Return the [X, Y] coordinate for the center point of the cell that contains the specified text.  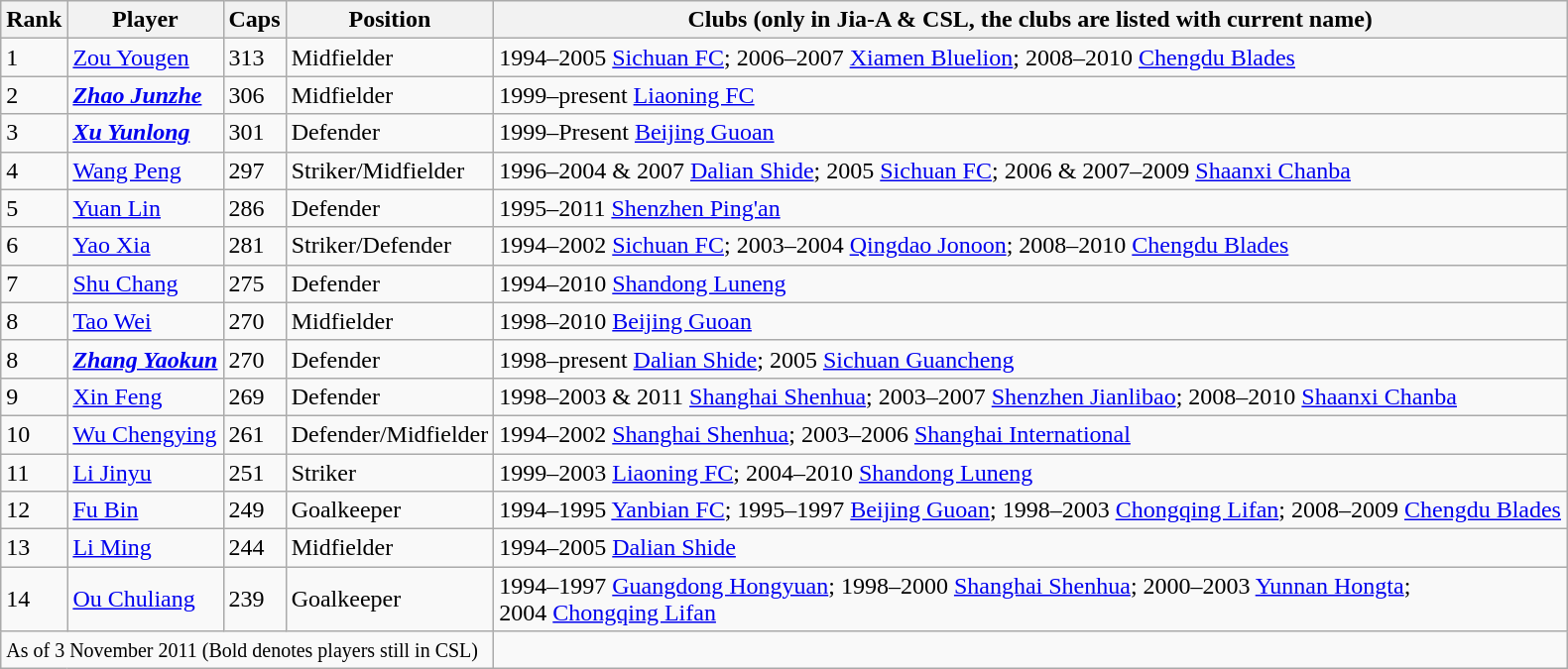
Xu Yunlong [145, 133]
14 [34, 599]
1994–2005 Dalian Shide [1030, 548]
249 [254, 510]
Tao Wei [145, 321]
1994–2002 Sichuan FC; 2003–2004 Qingdao Jonoon; 2008–2010 Chengdu Blades [1030, 246]
Xin Feng [145, 396]
1994–2010 Shandong Luneng [1030, 283]
6 [34, 246]
Zou Yougen [145, 57]
Caps [254, 20]
12 [34, 510]
Player [145, 20]
275 [254, 283]
1999–2003 Liaoning FC; 2004–2010 Shandong Luneng [1030, 473]
Zhao Junzhe [145, 95]
Striker/Defender [390, 246]
Wang Peng [145, 170]
1994–2002 Shanghai Shenhua; 2003–2006 Shanghai International [1030, 434]
1994–2005 Sichuan FC; 2006–2007 Xiamen Bluelion; 2008–2010 Chengdu Blades [1030, 57]
Clubs (only in Jia-A & CSL, the clubs are listed with current name) [1030, 20]
Position [390, 20]
Striker/Midfielder [390, 170]
286 [254, 208]
281 [254, 246]
9 [34, 396]
Ou Chuliang [145, 599]
Defender/Midfielder [390, 434]
Fu Bin [145, 510]
Rank [34, 20]
269 [254, 396]
239 [254, 599]
Li Jinyu [145, 473]
Yao Xia [145, 246]
10 [34, 434]
Wu Chengying [145, 434]
As of 3 November 2011 (Bold denotes players still in CSL) [248, 650]
Li Ming [145, 548]
1998–2010 Beijing Guoan [1030, 321]
244 [254, 548]
4 [34, 170]
2 [34, 95]
261 [254, 434]
1998–2003 & 2011 Shanghai Shenhua; 2003–2007 Shenzhen Jianlibao; 2008–2010 Shaanxi Chanba [1030, 396]
Yuan Lin [145, 208]
306 [254, 95]
1995–2011 Shenzhen Ping'an [1030, 208]
11 [34, 473]
Zhang Yaokun [145, 359]
1 [34, 57]
1999–Present Beijing Guoan [1030, 133]
301 [254, 133]
1994–1997 Guangdong Hongyuan; 1998–2000 Shanghai Shenhua; 2000–2003 Yunnan Hongta; 2004 Chongqing Lifan [1030, 599]
7 [34, 283]
1994–1995 Yanbian FC; 1995–1997 Beijing Guoan; 1998–2003 Chongqing Lifan; 2008–2009 Chengdu Blades [1030, 510]
5 [34, 208]
1996–2004 & 2007 Dalian Shide; 2005 Sichuan FC; 2006 & 2007–2009 Shaanxi Chanba [1030, 170]
297 [254, 170]
251 [254, 473]
Striker [390, 473]
Shu Chang [145, 283]
3 [34, 133]
13 [34, 548]
1999–present Liaoning FC [1030, 95]
1998–present Dalian Shide; 2005 Sichuan Guancheng [1030, 359]
313 [254, 57]
